Pinpoint the cell where the given text exists, returning its (X, Y) midpoint coordinate. 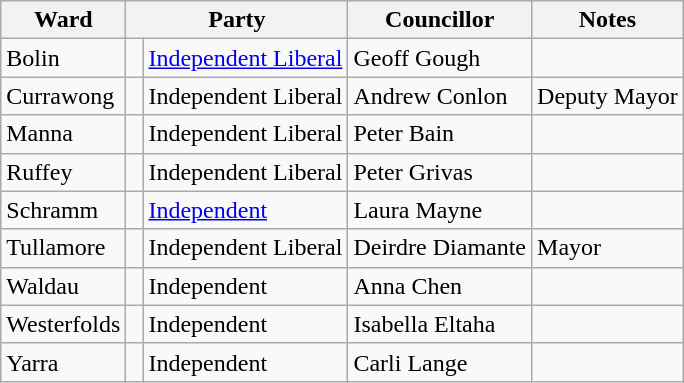
Deirdre Diamante (440, 248)
Westerfolds (64, 324)
Schramm (64, 210)
Ward (64, 20)
Waldau (64, 286)
Bolin (64, 58)
Notes (608, 20)
Manna (64, 134)
Currawong (64, 96)
Peter Bain (440, 134)
Anna Chen (440, 286)
Isabella Eltaha (440, 324)
Tullamore (64, 248)
Party (237, 20)
Mayor (608, 248)
Councillor (440, 20)
Andrew Conlon (440, 96)
Carli Lange (440, 362)
Deputy Mayor (608, 96)
Yarra (64, 362)
Ruffey (64, 172)
Laura Mayne (440, 210)
Geoff Gough (440, 58)
Peter Grivas (440, 172)
